Detect which cell encompasses the target text, then output its (x, y) center coordinate. 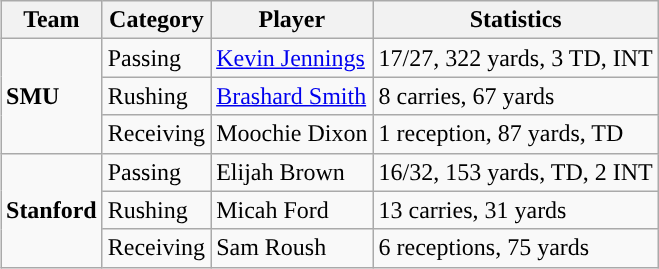
6 receptions, 75 yards (516, 248)
Team (51, 20)
Player (292, 20)
13 carries, 31 yards (516, 210)
17/27, 322 yards, 3 TD, INT (516, 58)
Kevin Jennings (292, 58)
16/32, 153 yards, TD, 2 INT (516, 172)
8 carries, 67 yards (516, 96)
Elijah Brown (292, 172)
Brashard Smith (292, 96)
SMU (51, 96)
Statistics (516, 20)
Micah Ford (292, 210)
Moochie Dixon (292, 134)
Stanford (51, 210)
1 reception, 87 yards, TD (516, 134)
Sam Roush (292, 248)
Category (156, 20)
